For the text-containing cell, return its midpoint in (x, y) coordinate format. 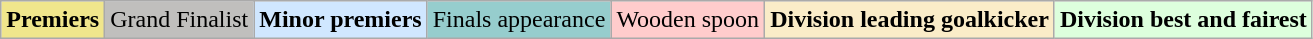
Division leading goalkicker (910, 20)
Grand Finalist (180, 20)
Premiers (53, 20)
Minor premiers (340, 20)
Wooden spoon (688, 20)
Finals appearance (519, 20)
Division best and fairest (1183, 20)
